Capture the cell that displays the provided text and extract its (x, y) central coordinate. 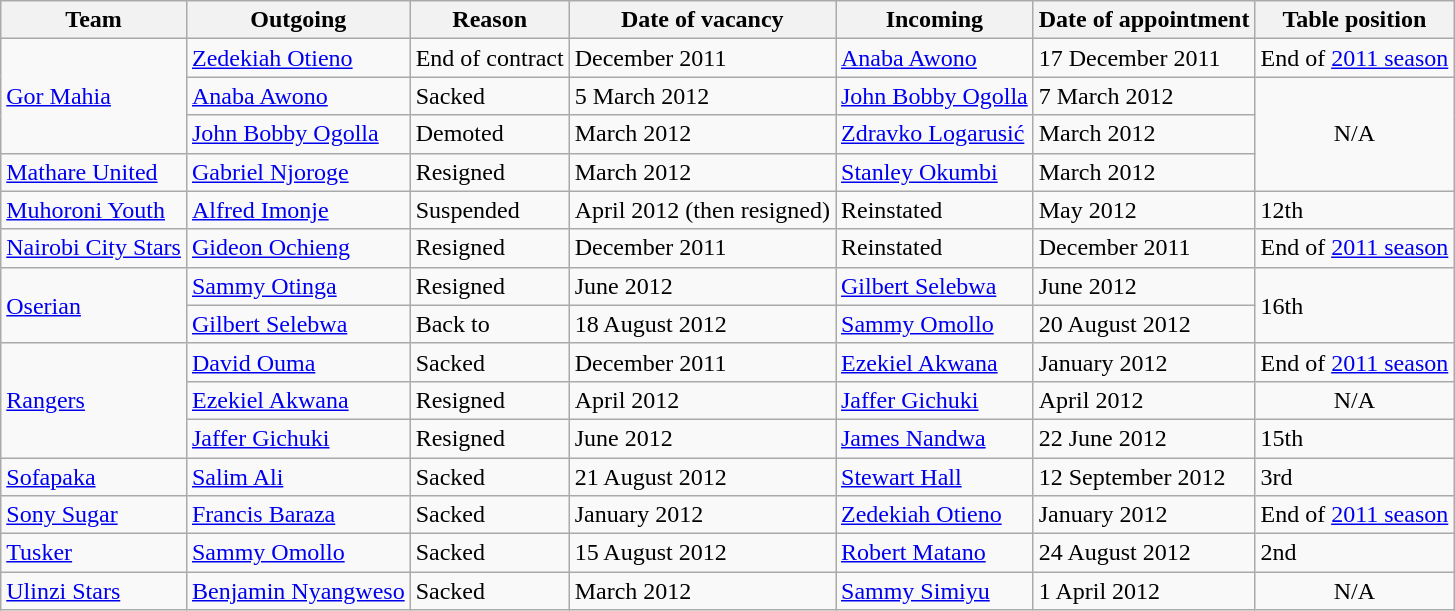
Gabriel Njoroge (298, 172)
Mathare United (94, 172)
24 August 2012 (1144, 553)
April 2012 (then resigned) (702, 210)
1 April 2012 (1144, 591)
Robert Matano (935, 553)
Team (94, 20)
Sony Sugar (94, 515)
Alfred Imonje (298, 210)
Incoming (935, 20)
Gor Mahia (94, 96)
Francis Baraza (298, 515)
James Nandwa (935, 438)
16th (1354, 305)
Reason (490, 20)
3rd (1354, 477)
Back to (490, 324)
Demoted (490, 134)
Stewart Hall (935, 477)
Sammy Otinga (298, 286)
Date of vacancy (702, 20)
17 December 2011 (1144, 58)
Outgoing (298, 20)
Gideon Ochieng (298, 248)
Table position (1354, 20)
7 March 2012 (1144, 96)
22 June 2012 (1144, 438)
Date of appointment (1144, 20)
Rangers (94, 400)
Suspended (490, 210)
Sammy Simiyu (935, 591)
12 September 2012 (1144, 477)
5 March 2012 (702, 96)
Oserian (94, 305)
David Ouma (298, 362)
Ulinzi Stars (94, 591)
Zdravko Logarusić (935, 134)
Nairobi City Stars (94, 248)
End of contract (490, 58)
15 August 2012 (702, 553)
21 August 2012 (702, 477)
Sofapaka (94, 477)
18 August 2012 (702, 324)
12th (1354, 210)
Stanley Okumbi (935, 172)
Muhoroni Youth (94, 210)
Benjamin Nyangweso (298, 591)
20 August 2012 (1144, 324)
Tusker (94, 553)
15th (1354, 438)
Salim Ali (298, 477)
May 2012 (1144, 210)
2nd (1354, 553)
